Search for the cell housing the specified text and yield its (X, Y) center coordinate. 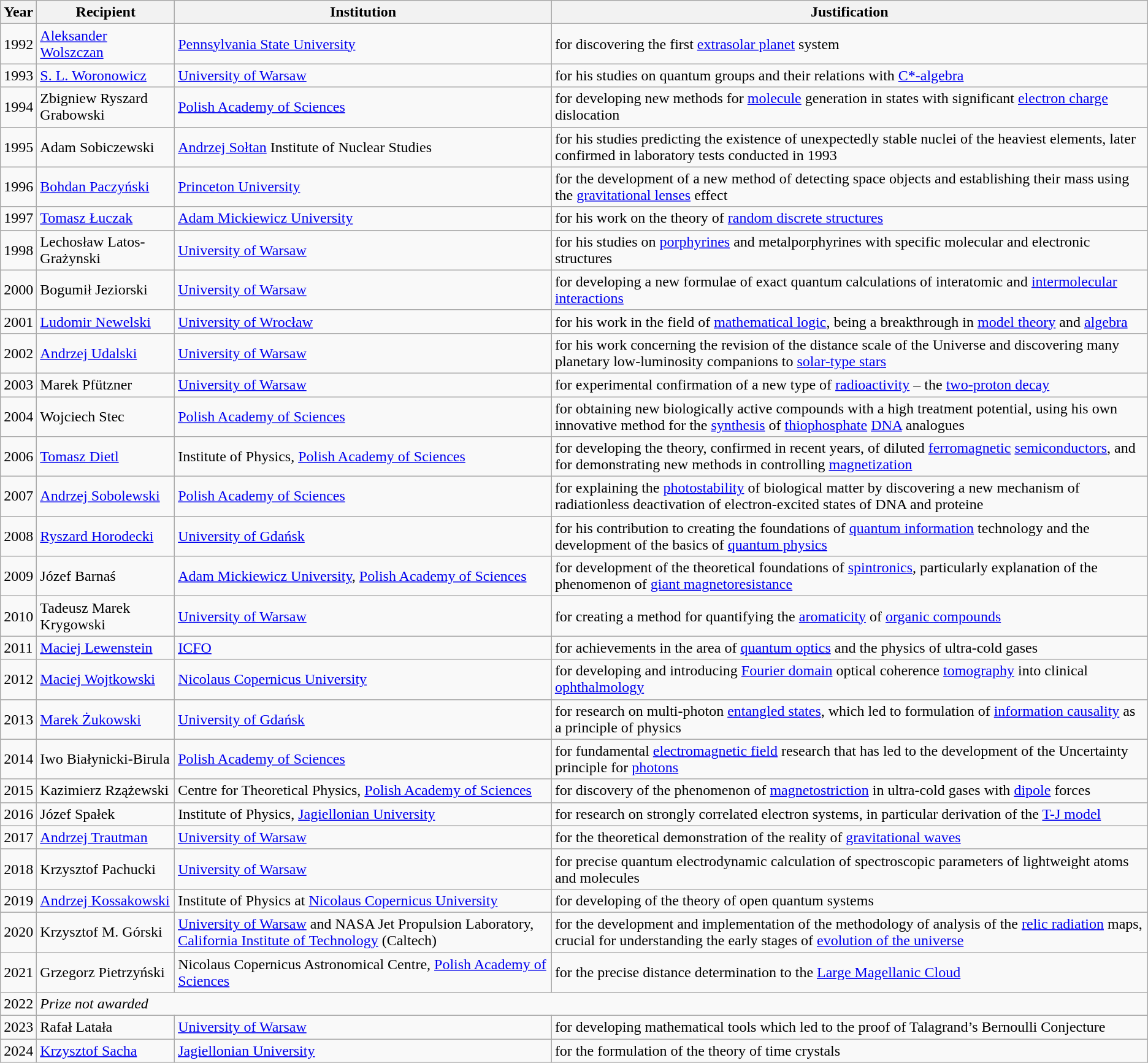
ICFO (363, 648)
Rafał Latała (105, 1027)
Institute of Physics, Jagiellonian University (363, 814)
Andrzej Kossakowski (105, 900)
for discovering the first extrasolar planet system (849, 44)
Krzysztof Pachucki (105, 869)
for experimental confirmation of a new type of radioactivity – the two-proton decay (849, 385)
Ryszard Horodecki (105, 536)
2016 (18, 814)
2000 (18, 290)
Adam Sobiczewski (105, 147)
Adam Mickiewicz University (363, 218)
for his work in the field of mathematical logic, being a breakthrough in model theory and algebra (849, 321)
Kazimierz Rzążewski (105, 791)
Nicolaus Copernicus University (363, 680)
Institute of Physics, Polish Academy of Sciences (363, 456)
for the precise distance determination to the Large Magellanic Cloud (849, 972)
Lechosław Latos-Grażynski (105, 250)
1997 (18, 218)
2006 (18, 456)
for his studies on quantum groups and their relations with C*-algebra (849, 75)
1996 (18, 186)
2010 (18, 616)
for his work on the theory of random discrete structures (849, 218)
Andrzej Trautman (105, 837)
2012 (18, 680)
Tomasz Dietl (105, 456)
2003 (18, 385)
Andrzej Udalski (105, 353)
for development of the theoretical foundations of spintronics, particularly explanation of the phenomenon of giant magnetoresistance (849, 577)
1992 (18, 44)
University of Warsaw and NASA Jet Propulsion Laboratory, California Institute of Technology (Caltech) (363, 932)
for discovery of the phenomenon of magnetostriction in ultra-cold gases with dipole forces (849, 791)
Józef Spałek (105, 814)
Aleksander Wolszczan (105, 44)
Zbigniew Ryszard Grabowski (105, 107)
Andrzej Sobolewski (105, 497)
2023 (18, 1027)
Prize not awarded (592, 1004)
Grzegorz Pietrzyński (105, 972)
1995 (18, 147)
1993 (18, 75)
2017 (18, 837)
for his contribution to creating the foundations of quantum information technology and the development of the basics of quantum physics (849, 536)
Iwo Białynicki-Birula (105, 759)
2007 (18, 497)
for developing a new formulae of exact quantum calculations of interatomic and intermolecular interactions (849, 290)
Tadeusz Marek Krygowski (105, 616)
Marek Żukowski (105, 719)
for creating a method for quantifying the aromaticity of organic compounds (849, 616)
1998 (18, 250)
for achievements in the area of quantum optics and the physics of ultra-cold gases (849, 648)
for his studies on porphyrines and metalporphyrines with specific molecular and electronic structures (849, 250)
for research on multi-photon entangled states, which led to formulation of information causality as a principle of physics (849, 719)
S. L. Woronowicz (105, 75)
for developing mathematical tools which led to the proof of Talagrand’s Bernoulli Conjecture (849, 1027)
2020 (18, 932)
Bogumił Jeziorski (105, 290)
2011 (18, 648)
Marek Pfützner (105, 385)
Year (18, 12)
2018 (18, 869)
Nicolaus Copernicus Astronomical Centre, Polish Academy of Sciences (363, 972)
2015 (18, 791)
2009 (18, 577)
2008 (18, 536)
for fundamental electromagnetic field research that has led to the development of the Uncertainty principle for photons (849, 759)
Pennsylvania State University (363, 44)
for precise quantum electrodynamic calculation of spectroscopic parameters of lightweight atoms and molecules (849, 869)
2014 (18, 759)
Wojciech Stec (105, 416)
2004 (18, 416)
Maciej Wojtkowski (105, 680)
Centre for Theoretical Physics, Polish Academy of Sciences (363, 791)
2022 (18, 1004)
for research on strongly correlated electron systems, in particular derivation of the T-J model (849, 814)
Ludomir Newelski (105, 321)
2019 (18, 900)
Institute of Physics at Nicolaus Copernicus University (363, 900)
2021 (18, 972)
Tomasz Łuczak (105, 218)
Justification (849, 12)
Jagiellonian University (363, 1051)
for developing of the theory of open quantum systems (849, 900)
Institution (363, 12)
2024 (18, 1051)
2001 (18, 321)
for the formulation of the theory of time crystals (849, 1051)
1994 (18, 107)
University of Wrocław (363, 321)
for the development of a new method of detecting space objects and establishing their mass using the gravitational lenses effect (849, 186)
Adam Mickiewicz University, Polish Academy of Sciences (363, 577)
Bohdan Paczyński (105, 186)
Princeton University (363, 186)
Józef Barnaś (105, 577)
2002 (18, 353)
Krzysztof M. Górski (105, 932)
Andrzej Sołtan Institute of Nuclear Studies (363, 147)
Maciej Lewenstein (105, 648)
for the theoretical demonstration of the reality of gravitational waves (849, 837)
for developing and introducing Fourier domain optical coherence tomography into clinical ophthalmology (849, 680)
Krzysztof Sacha (105, 1051)
2013 (18, 719)
Recipient (105, 12)
for developing new methods for molecule generation in states with significant electron charge dislocation (849, 107)
